Provide the (X, Y) coordinate of the cell's center where the given text is located.  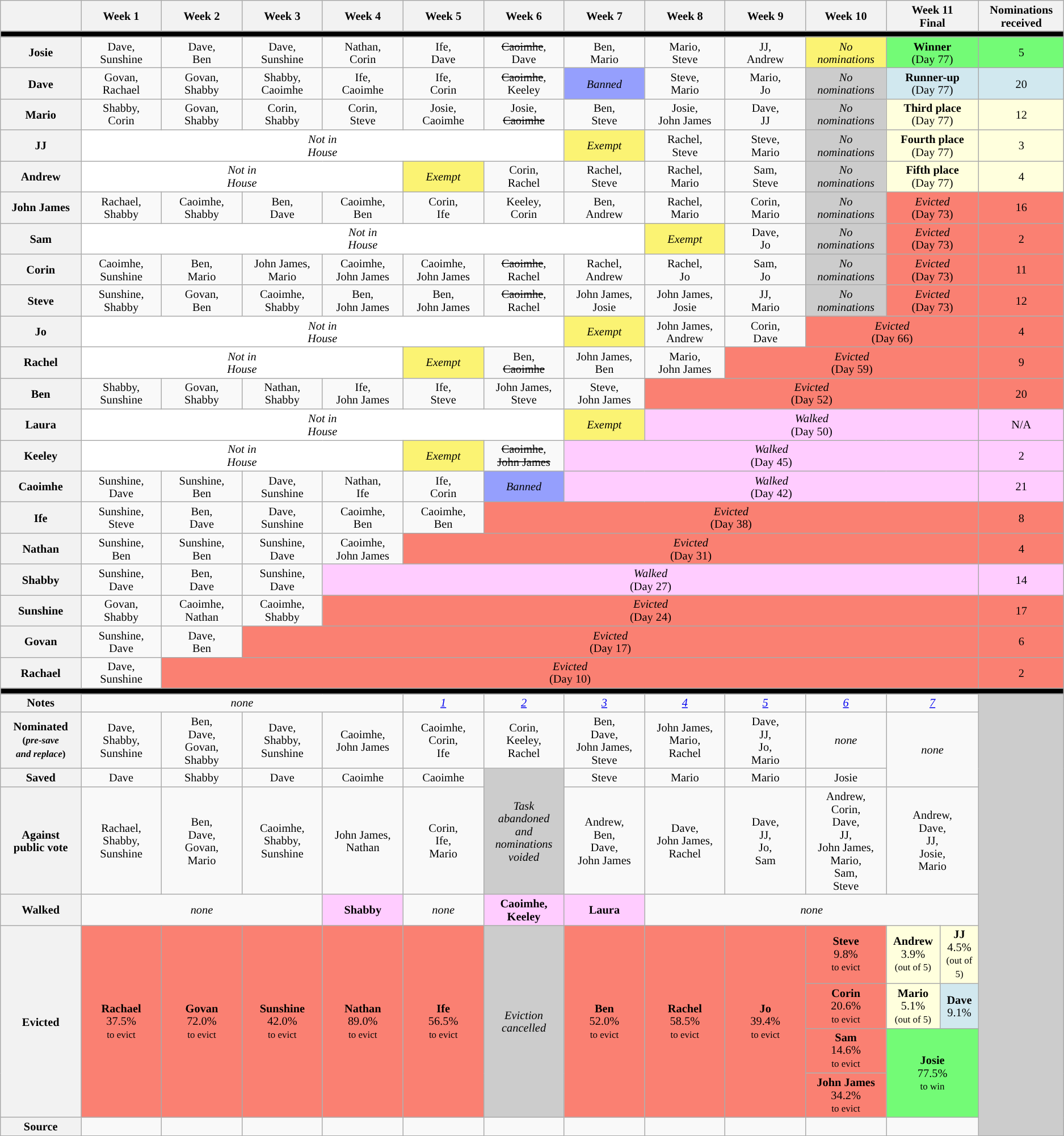
Dave9.1% (959, 1005)
Evicted (41, 1021)
Corin,Shabby (282, 115)
Corin,Rachel (524, 176)
Nathan,Shabby (282, 394)
Evicted(Day 52) (811, 394)
Evicted(Day 66) (892, 331)
Ben,Dave,Govan,Shabby (202, 740)
Week 3 (282, 16)
JJ4.5%(out of 5) (959, 954)
Shabby,Caoimhe (282, 83)
Ife,Dave (443, 52)
Rachel,Andrew (604, 269)
Saved (41, 777)
JJ,Andrew (766, 52)
Taskabandonedandnominationsvoided (524, 831)
Runner-up(Day 77) (933, 83)
Jo (41, 331)
Corin20.6%to evict (846, 1005)
Winner(Day 77) (933, 52)
Walked(Day 45) (772, 455)
Evicted(Day 17) (610, 641)
John James,Andrew (685, 331)
Rachel58.5%to evict (685, 1021)
Nathan,Ife (363, 487)
Sunshine,Shabby (121, 301)
Andrew,Dave,JJ,Josie,Mario (933, 840)
John James,Ben (604, 362)
Sam,Jo (766, 269)
16 (1021, 208)
Govan72.0%to evict (202, 1021)
Sunshine (41, 611)
Govan (41, 641)
JJ (41, 145)
John James (41, 208)
Evicted(Day 38) (731, 517)
Nathan89.0%to evict (363, 1021)
Ben,Dave,Govan,Mario (202, 840)
Andrew,Corin,Dave,JJ,John James,Mario,Sam,Steve (846, 840)
Corin,Steve (363, 115)
Dave,Jo (766, 238)
Week 7 (604, 16)
9 (1021, 362)
Walked(Day 42) (772, 487)
11 (1021, 269)
Week 8 (685, 16)
Caoimhe,Sunshine (121, 269)
Caoimhe,Dave (524, 52)
Rachael,Shabby (121, 208)
8 (1021, 517)
Corin,Ife (443, 208)
Mario,Jo (766, 83)
Caoimhe,Shabby,Sunshine (282, 840)
Corin,Dave (766, 331)
Rachael (41, 673)
John James,Steve (524, 394)
Dave,JJ,Jo,Sam (766, 840)
Evicted(Day 59) (852, 362)
N/A (1021, 424)
Keeley,Corin (524, 208)
JJ,Mario (766, 301)
Sam14.6%to evict (846, 1051)
Mario,Steve (685, 52)
Dave,John James,Rachel (685, 840)
Andrew3.9%(out of 5) (914, 954)
Dave,JJ,Jo,Mario (766, 740)
Evicted(Day 10) (570, 673)
Rachael,Shabby,Sunshine (121, 840)
Week 1 (121, 16)
Caoimhe,Nathan (202, 611)
21 (1021, 487)
Dave,JJ (766, 115)
Josie,John James (685, 115)
Evicted(Day 31) (691, 548)
Josie77.5%to win (933, 1072)
Shabby,Sunshine (121, 394)
Ben (41, 394)
Ben52.0%to evict (604, 1021)
Sunshine42.0%to evict (282, 1021)
John James,Mario (282, 269)
Ben,Andrew (604, 208)
Sam,Steve (766, 176)
Evicted(Day 24) (650, 611)
Nominationsreceived (1021, 16)
Week 2 (202, 16)
Corin (41, 269)
Nathan,Corin (363, 52)
Week 4 (363, 16)
Govan,Rachael (121, 83)
John James,Nathan (363, 840)
Andrew,Ben,Dave,John James (604, 840)
Week 9 (766, 16)
Andrew (41, 176)
Mario5.1%(out of 5) (914, 1005)
Jo39.4%to evict (766, 1021)
John James,Mario,Rachel (685, 740)
Week 10 (846, 16)
Fifth place(Day 77) (933, 176)
Third place(Day 77) (933, 115)
Steve9.8%to evict (846, 954)
7 (933, 702)
Walked(Day 27) (650, 580)
Govan,Ben (202, 301)
Ben,Dave,John James,Steve (604, 740)
1 (443, 702)
Ben,Caoimhe (524, 362)
Ben,Steve (604, 115)
Week 5 (443, 16)
Fourth place(Day 77) (933, 145)
Ife,Steve (443, 394)
Rachel (41, 362)
Ife,Caoimhe (363, 83)
Week 11Final (933, 16)
Nathan (41, 548)
John James34.2%to evict (846, 1095)
Ife56.5%to evict (443, 1021)
Shabby,Corin (121, 115)
Sam (41, 238)
Caoimhe,Corin,Ife (443, 740)
Walked (41, 910)
Corin,Mario (766, 208)
Walked(Day 50) (811, 424)
Week 6 (524, 16)
Corin,Keeley,Rachel (524, 740)
Ife,John James (363, 394)
Sunshine,Steve (121, 517)
Steve,John James (604, 394)
Mario,John James (685, 362)
Source (41, 1126)
Evictioncancelled (524, 1021)
14 (1021, 580)
Nominated(pre-saveand replace) (41, 740)
Rachael37.5%to evict (121, 1021)
Rachel,Jo (685, 269)
Keeley (41, 455)
Ife (41, 517)
Notes (41, 702)
Againstpublic vote (41, 840)
17 (1021, 611)
Corin,Ife,Mario (443, 840)
